Pinpoint the cell where the given text exists, returning its (x, y) midpoint coordinate. 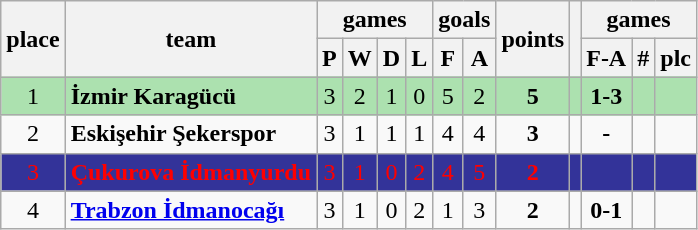
0-1 (606, 210)
goals (464, 20)
points (533, 39)
1-3 (606, 96)
- (606, 134)
F-A (606, 58)
Eskişehir Şekerspor (190, 134)
# (644, 58)
W (360, 58)
F (448, 58)
L (420, 58)
Çukurova İdmanyurdu (190, 172)
P (330, 58)
A (480, 58)
Trabzon İdmanocağı (190, 210)
D (391, 58)
plc (676, 58)
İzmir Karagücü (190, 96)
team (190, 39)
place (33, 39)
